Find where the given text appears and provide that cell's center as (X, Y) coordinate. 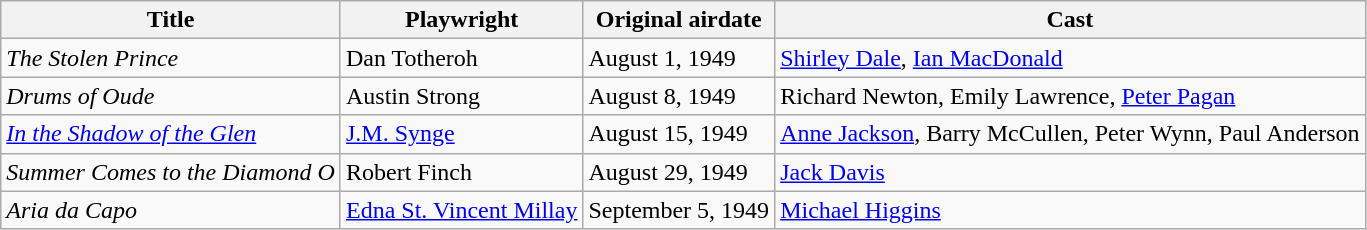
Jack Davis (1070, 172)
Dan Totheroh (461, 58)
Richard Newton, Emily Lawrence, Peter Pagan (1070, 96)
J.M. Synge (461, 134)
Robert Finch (461, 172)
Playwright (461, 20)
Title (171, 20)
Drums of Oude (171, 96)
August 15, 1949 (679, 134)
August 1, 1949 (679, 58)
August 29, 1949 (679, 172)
Anne Jackson, Barry McCullen, Peter Wynn, Paul Anderson (1070, 134)
Original airdate (679, 20)
Shirley Dale, Ian MacDonald (1070, 58)
Edna St. Vincent Millay (461, 210)
Cast (1070, 20)
Austin Strong (461, 96)
The Stolen Prince (171, 58)
August 8, 1949 (679, 96)
Aria da Capo (171, 210)
Michael Higgins (1070, 210)
In the Shadow of the Glen (171, 134)
Summer Comes to the Diamond O (171, 172)
September 5, 1949 (679, 210)
